Search for the cell housing the specified text and yield its [X, Y] center coordinate. 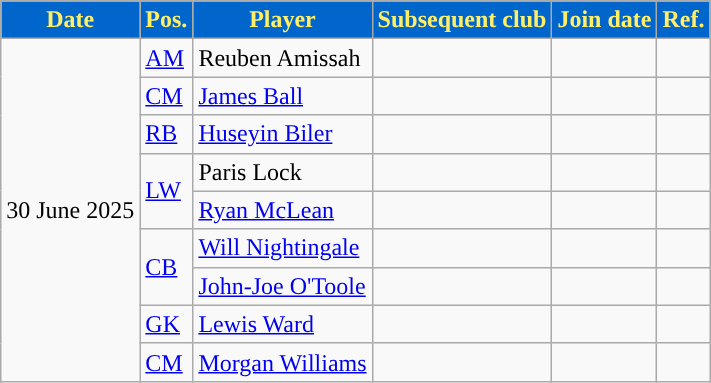
AM [166, 58]
Player [282, 20]
Subsequent club [462, 20]
Lewis Ward [282, 324]
Huseyin Biler [282, 134]
Morgan Williams [282, 362]
James Ball [282, 96]
RB [166, 134]
Date [70, 20]
GK [166, 324]
John-Joe O'Toole [282, 286]
Ref. [684, 20]
CB [166, 267]
Pos. [166, 20]
Join date [604, 20]
Ryan McLean [282, 210]
Paris Lock [282, 172]
LW [166, 191]
Will Nightingale [282, 248]
Reuben Amissah [282, 58]
30 June 2025 [70, 210]
